Output the (X, Y) coordinate of the center of the cell containing the given text.  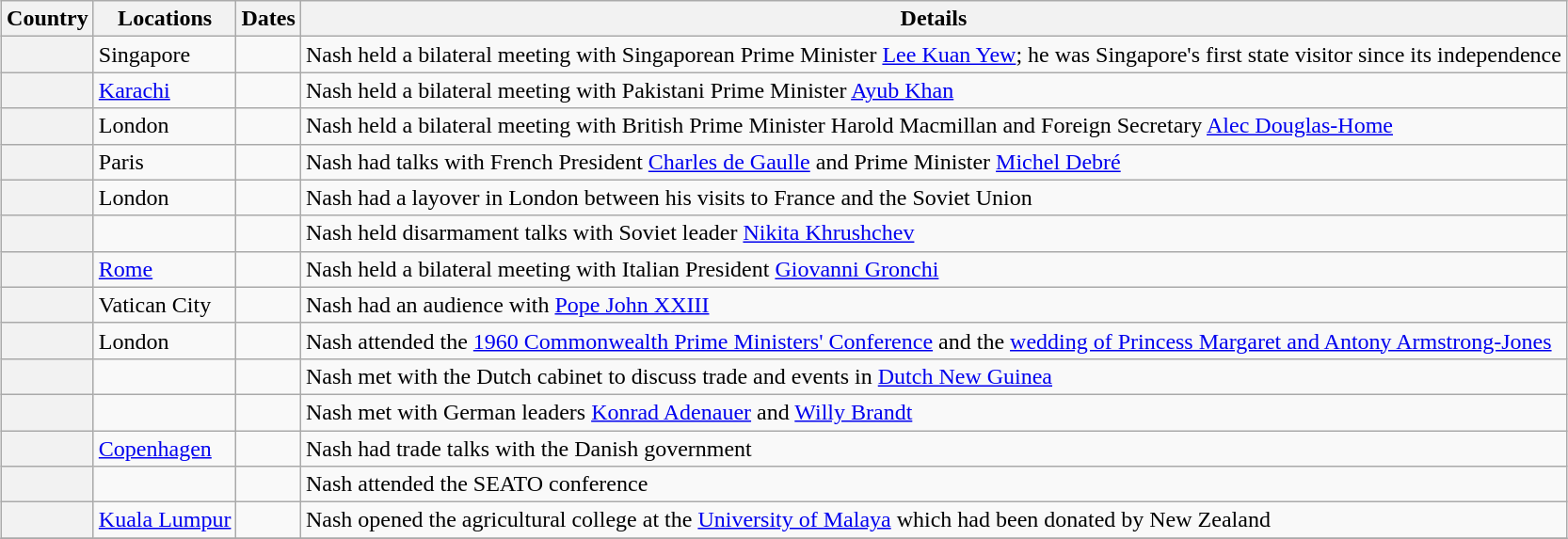
Details (934, 19)
Nash held disarmament talks with Soviet leader Nikita Khrushchev (934, 233)
Nash held a bilateral meeting with Pakistani Prime Minister Ayub Khan (934, 90)
Nash attended the SEATO conference (934, 484)
Country (48, 19)
Nash had trade talks with the Danish government (934, 449)
Singapore (165, 55)
Dates (268, 19)
Vatican City (165, 305)
Locations (165, 19)
Karachi (165, 90)
Nash met with the Dutch cabinet to discuss trade and events in Dutch New Guinea (934, 376)
Nash met with German leaders Konrad Adenauer and Willy Brandt (934, 412)
Nash held a bilateral meeting with Singaporean Prime Minister Lee Kuan Yew; he was Singapore's first state visitor since its independence (934, 55)
Nash opened the agricultural college at the University of Malaya which had been donated by New Zealand (934, 520)
Nash had talks with French President Charles de Gaulle and Prime Minister Michel Debré (934, 162)
Nash had an audience with Pope John XXIII (934, 305)
Rome (165, 269)
Nash held a bilateral meeting with Italian President Giovanni Gronchi (934, 269)
Nash had a layover in London between his visits to France and the Soviet Union (934, 198)
Nash attended the 1960 Commonwealth Prime Ministers' Conference and the wedding of Princess Margaret and Antony Armstrong-Jones (934, 341)
Kuala Lumpur (165, 520)
Nash held a bilateral meeting with British Prime Minister Harold Macmillan and Foreign Secretary Alec Douglas-Home (934, 126)
Copenhagen (165, 449)
Paris (165, 162)
